Search for the cell housing the specified text and yield its (X, Y) center coordinate. 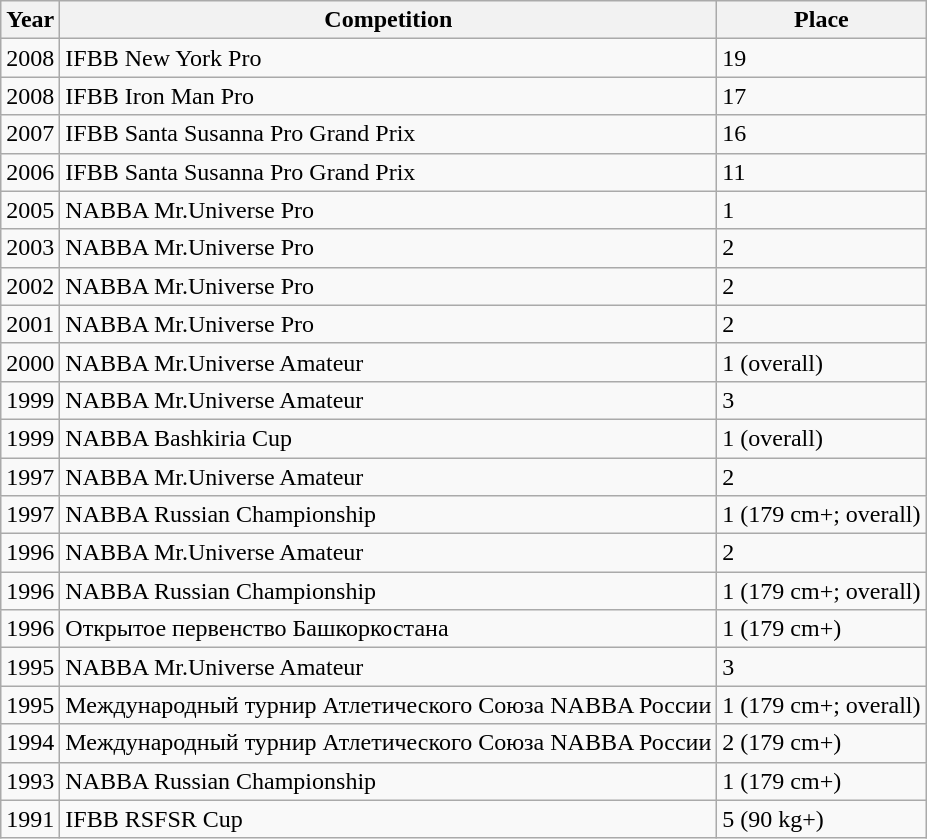
11 (822, 172)
1991 (30, 819)
Year (30, 20)
1994 (30, 743)
2001 (30, 324)
17 (822, 96)
2 (179 cm+) (822, 743)
IFBB RSFSR Cup (388, 819)
2003 (30, 248)
2007 (30, 134)
IFBB New York Pro (388, 58)
NABBA Bashkiria Cup (388, 438)
Place (822, 20)
2000 (30, 362)
16 (822, 134)
Открытое первенство Башкоркостана (388, 629)
2002 (30, 286)
1993 (30, 781)
1 (822, 210)
2006 (30, 172)
2005 (30, 210)
19 (822, 58)
5 (90 kg+) (822, 819)
IFBB Iron Man Pro (388, 96)
Competition (388, 20)
